Identify which cell holds the provided text, then report its [x, y] central coordinate. 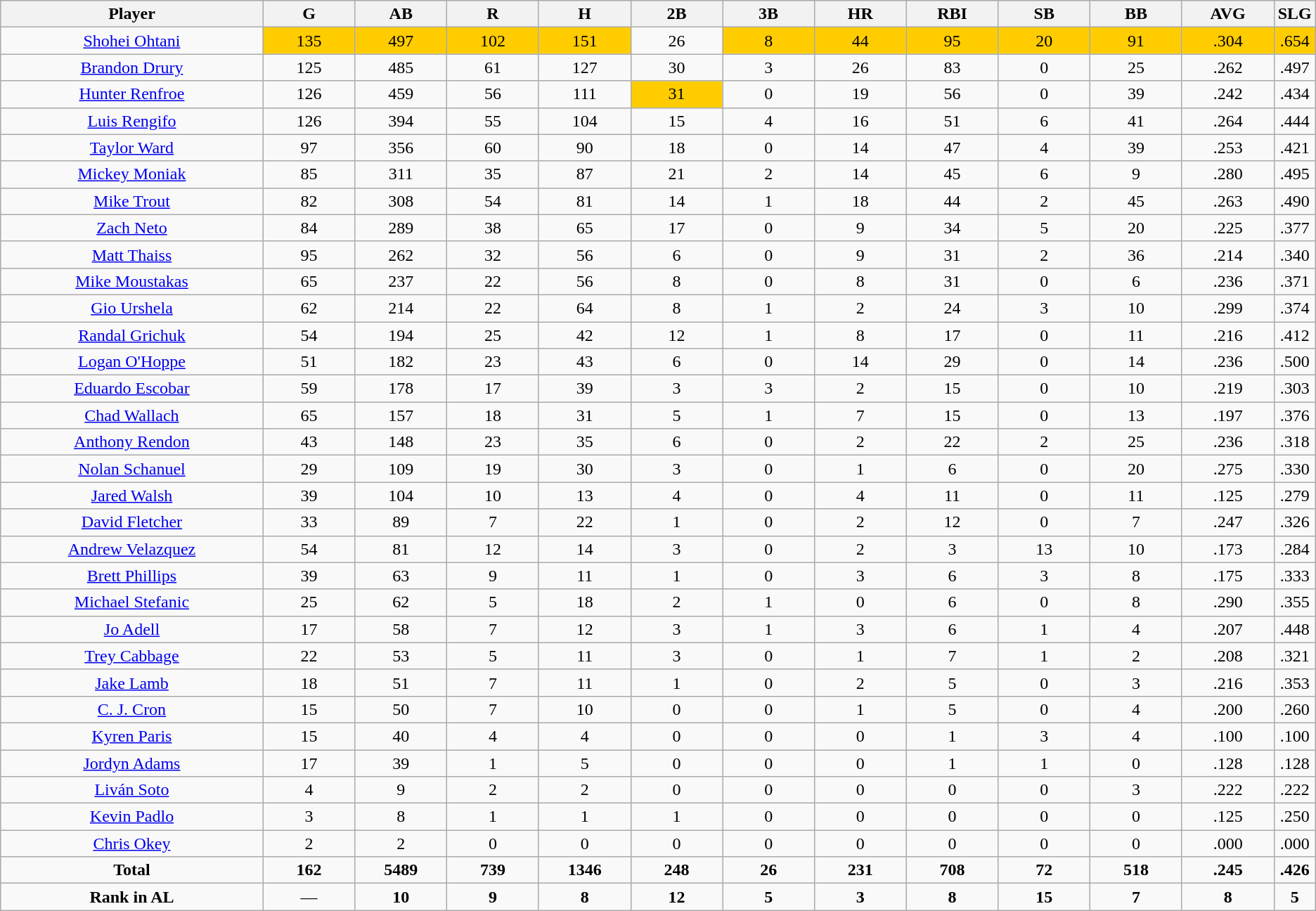
.303 [1295, 389]
Liván Soto [132, 790]
David Fletcher [132, 522]
Matt Thaiss [132, 254]
5489 [401, 870]
497 [401, 41]
Player [132, 14]
127 [585, 67]
Randal Grichuk [132, 335]
Luis Rengifo [132, 121]
.376 [1295, 415]
Mike Moustakas [132, 281]
.279 [1295, 496]
518 [1136, 870]
Kevin Padlo [132, 817]
.208 [1227, 656]
.490 [1295, 201]
.497 [1295, 67]
.247 [1227, 522]
708 [952, 870]
55 [493, 121]
59 [309, 389]
.207 [1227, 629]
.263 [1227, 201]
.284 [1295, 549]
151 [585, 41]
.200 [1227, 709]
178 [401, 389]
.299 [1227, 308]
Mike Trout [132, 201]
Anthony Rendon [132, 442]
— [309, 897]
Trey Cabbage [132, 656]
Gio Urshela [132, 308]
.374 [1295, 308]
Zach Neto [132, 228]
Chad Wallach [132, 415]
91 [1136, 41]
87 [585, 174]
40 [401, 736]
HR [860, 14]
SLG [1295, 14]
Mickey Moniak [132, 174]
84 [309, 228]
53 [401, 656]
41 [1136, 121]
.434 [1295, 94]
90 [585, 148]
.340 [1295, 254]
Andrew Velazquez [132, 549]
H [585, 14]
21 [676, 174]
262 [401, 254]
.262 [1227, 67]
.280 [1227, 174]
RBI [952, 14]
.197 [1227, 415]
AB [401, 14]
.225 [1227, 228]
Jared Walsh [132, 496]
83 [952, 67]
42 [585, 335]
.264 [1227, 121]
356 [401, 148]
.175 [1227, 576]
739 [493, 870]
.326 [1295, 522]
34 [952, 228]
50 [401, 709]
16 [860, 121]
162 [309, 870]
38 [493, 228]
Nolan Schanuel [132, 469]
Kyren Paris [132, 736]
Brandon Drury [132, 67]
182 [401, 362]
Brett Phillips [132, 576]
.500 [1295, 362]
.448 [1295, 629]
.421 [1295, 148]
97 [309, 148]
.275 [1227, 469]
.219 [1227, 389]
.245 [1227, 870]
394 [401, 121]
32 [493, 254]
85 [309, 174]
194 [401, 335]
47 [952, 148]
Rank in AL [132, 897]
.654 [1295, 41]
Eduardo Escobar [132, 389]
63 [401, 576]
.242 [1227, 94]
214 [401, 308]
C. J. Cron [132, 709]
.426 [1295, 870]
33 [309, 522]
.253 [1227, 148]
Jordyn Adams [132, 763]
311 [401, 174]
459 [401, 94]
82 [309, 201]
111 [585, 94]
.444 [1295, 121]
.377 [1295, 228]
24 [952, 308]
Logan O'Hoppe [132, 362]
231 [860, 870]
.412 [1295, 335]
R [493, 14]
109 [401, 469]
.333 [1295, 576]
G [309, 14]
Total [132, 870]
61 [493, 67]
.321 [1295, 656]
60 [493, 148]
Hunter Renfroe [132, 94]
58 [401, 629]
AVG [1227, 14]
308 [401, 201]
157 [401, 415]
2B [676, 14]
.318 [1295, 442]
.304 [1227, 41]
SB [1045, 14]
Shohei Ohtani [132, 41]
Chris Okey [132, 844]
289 [401, 228]
.330 [1295, 469]
.214 [1227, 254]
89 [401, 522]
.371 [1295, 281]
237 [401, 281]
148 [401, 442]
248 [676, 870]
125 [309, 67]
.260 [1295, 709]
135 [309, 41]
.495 [1295, 174]
3B [769, 14]
485 [401, 67]
Jake Lamb [132, 683]
.290 [1227, 602]
36 [1136, 254]
.173 [1227, 549]
.250 [1295, 817]
.353 [1295, 683]
64 [585, 308]
BB [1136, 14]
Taylor Ward [132, 148]
1346 [585, 870]
Michael Stefanic [132, 602]
Jo Adell [132, 629]
102 [493, 41]
.355 [1295, 602]
72 [1045, 870]
